Provide the (X, Y) coordinate of the cell's center where the given text is located.  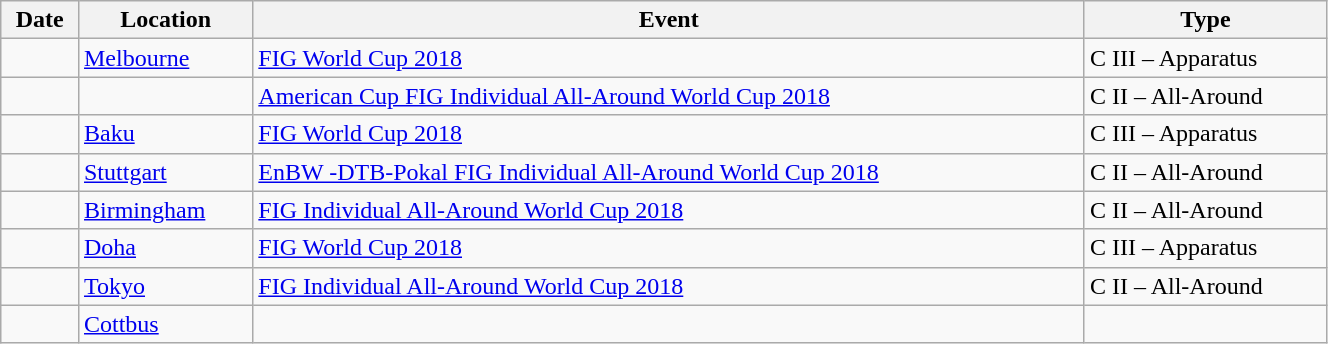
Location (165, 20)
Event (669, 20)
Birmingham (165, 210)
American Cup FIG Individual All-Around World Cup 2018 (669, 96)
Date (40, 20)
Doha (165, 248)
Stuttgart (165, 172)
Cottbus (165, 324)
Melbourne (165, 58)
Baku (165, 134)
Type (1205, 20)
Tokyo (165, 286)
EnBW -DTB-Pokal FIG Individual All-Around World Cup 2018 (669, 172)
